Output the (x, y) coordinate of the center of the cell containing the given text.  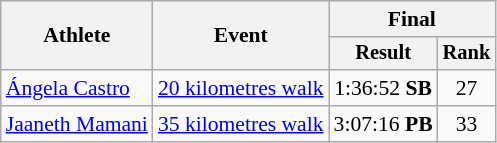
27 (467, 88)
1:36:52 SB (384, 88)
Result (384, 54)
33 (467, 124)
20 kilometres walk (241, 88)
Athlete (77, 36)
Ángela Castro (77, 88)
Final (412, 19)
Jaaneth Mamani (77, 124)
Event (241, 36)
Rank (467, 54)
3:07:16 PB (384, 124)
35 kilometres walk (241, 124)
